Locate the cell with the specified text and output its [X, Y] center coordinate. 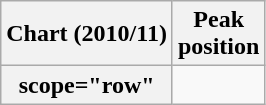
Peakposition [218, 34]
scope="row" [87, 85]
Chart (2010/11) [87, 34]
